Return the (x, y) coordinate for the center point of the cell that contains the specified text.  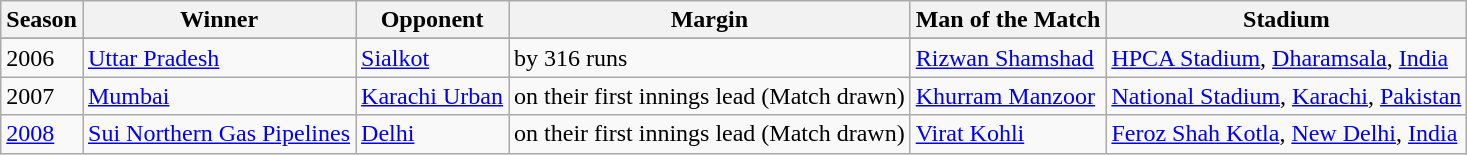
Khurram Manzoor (1008, 96)
Rizwan Shamshad (1008, 58)
Feroz Shah Kotla, New Delhi, India (1286, 134)
Sui Northern Gas Pipelines (218, 134)
Mumbai (218, 96)
by 316 runs (710, 58)
National Stadium, Karachi, Pakistan (1286, 96)
Uttar Pradesh (218, 58)
Margin (710, 20)
Karachi Urban (432, 96)
2006 (42, 58)
HPCA Stadium, Dharamsala, India (1286, 58)
Season (42, 20)
Man of the Match (1008, 20)
Sialkot (432, 58)
Stadium (1286, 20)
2007 (42, 96)
Virat Kohli (1008, 134)
Winner (218, 20)
Delhi (432, 134)
2008 (42, 134)
Opponent (432, 20)
